Extract the [x, y] coordinate from the center of the cell holding the provided text.  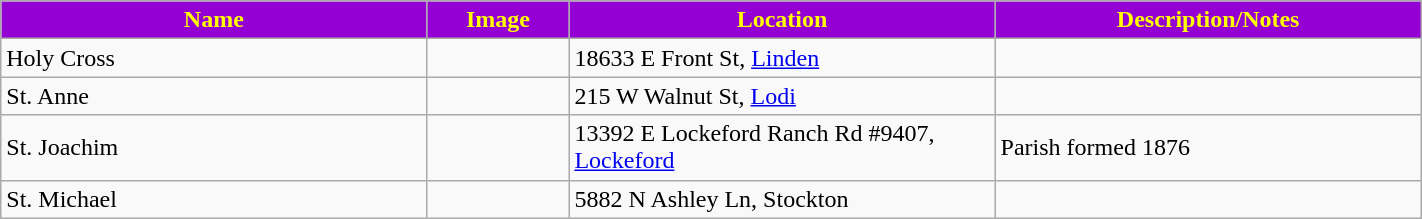
Image [498, 20]
215 W Walnut St, Lodi [782, 96]
5882 N Ashley Ln, Stockton [782, 199]
Parish formed 1876 [1208, 148]
Location [782, 20]
13392 E Lockeford Ranch Rd #9407, Lockeford [782, 148]
St. Anne [214, 96]
Name [214, 20]
St. Joachim [214, 148]
Holy Cross [214, 58]
18633 E Front St, Linden [782, 58]
St. Michael [214, 199]
Description/Notes [1208, 20]
